Capture the cell that displays the provided text and extract its (x, y) central coordinate. 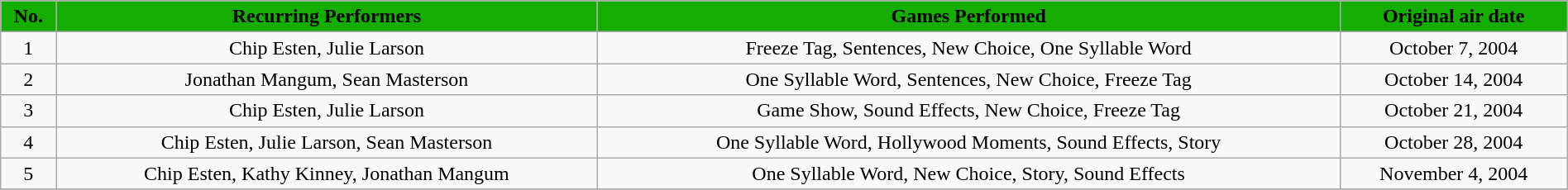
October 28, 2004 (1454, 142)
Original air date (1454, 17)
3 (28, 111)
Freeze Tag, Sentences, New Choice, One Syllable Word (968, 48)
One Syllable Word, Sentences, New Choice, Freeze Tag (968, 79)
Game Show, Sound Effects, New Choice, Freeze Tag (968, 111)
Recurring Performers (327, 17)
October 21, 2004 (1454, 111)
1 (28, 48)
No. (28, 17)
2 (28, 79)
One Syllable Word, Hollywood Moments, Sound Effects, Story (968, 142)
November 4, 2004 (1454, 173)
October 7, 2004 (1454, 48)
One Syllable Word, New Choice, Story, Sound Effects (968, 173)
5 (28, 173)
October 14, 2004 (1454, 79)
Chip Esten, Julie Larson, Sean Masterson (327, 142)
Games Performed (968, 17)
Jonathan Mangum, Sean Masterson (327, 79)
4 (28, 142)
Chip Esten, Kathy Kinney, Jonathan Mangum (327, 173)
